Find where the given text appears and provide that cell's center as [x, y] coordinate. 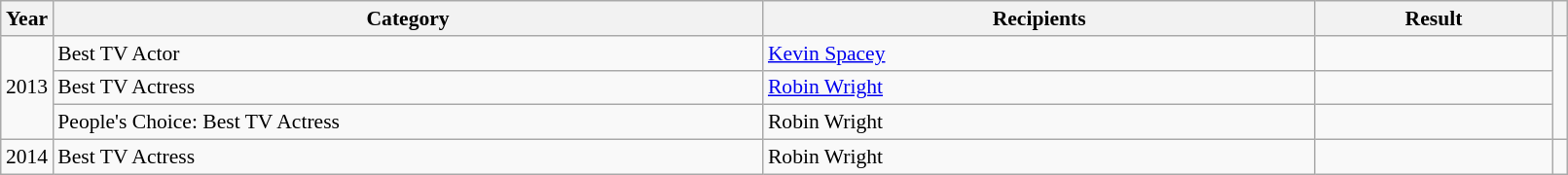
People's Choice: Best TV Actress [408, 122]
Kevin Spacey [1039, 53]
2013 [27, 87]
Recipients [1039, 18]
Best TV Actor [408, 53]
Year [27, 18]
Result [1433, 18]
2014 [27, 157]
Category [408, 18]
